From the cell containing the given text, extract its center point as [X, Y] coordinate. 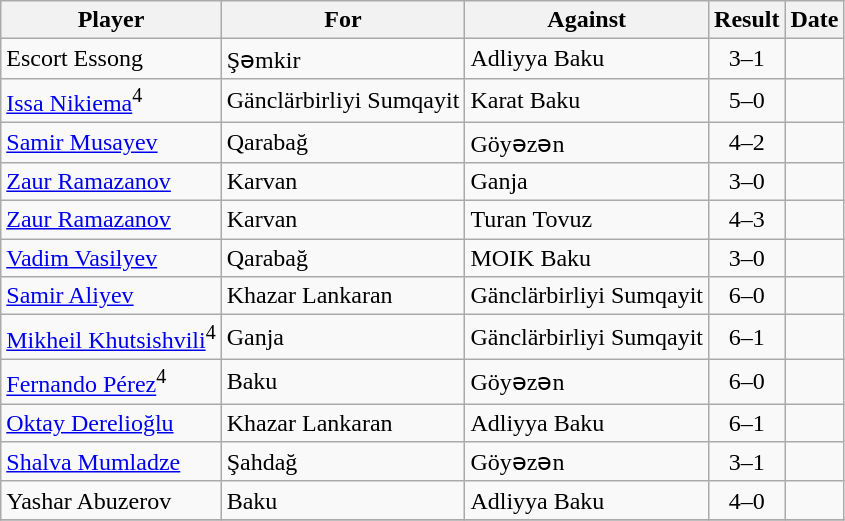
4–0 [747, 500]
Shalva Mumladze [111, 462]
MOIK Baku [587, 258]
Date [814, 20]
Samir Aliyev [111, 296]
Issa Nikiema4 [111, 100]
Against [587, 20]
Result [747, 20]
Player [111, 20]
Vadim Vasilyev [111, 258]
4–3 [747, 220]
For [343, 20]
Escort Essong [111, 59]
5–0 [747, 100]
Karat Baku [587, 100]
Şəmkir [343, 59]
Şahdağ [343, 462]
Yashar Abuzerov [111, 500]
Oktay Derelioğlu [111, 423]
Samir Musayev [111, 143]
Turan Tovuz [587, 220]
Fernando Pérez4 [111, 382]
Mikheil Khutsishvili4 [111, 338]
4–2 [747, 143]
